Search for the cell housing the specified text and yield its [x, y] center coordinate. 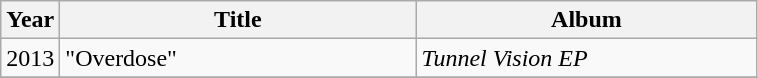
Title [238, 20]
Tunnel Vision EP [586, 58]
"Overdose" [238, 58]
Album [586, 20]
Year [30, 20]
2013 [30, 58]
